Identify which cell holds the provided text, then report its [X, Y] central coordinate. 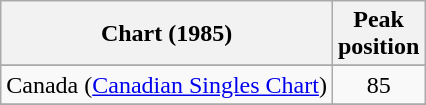
Chart (1985) [167, 34]
Canada (Canadian Singles Chart) [167, 85]
85 [378, 85]
Peakposition [378, 34]
